Determine the (X, Y) coordinate at the center of the cell enclosing the given text.  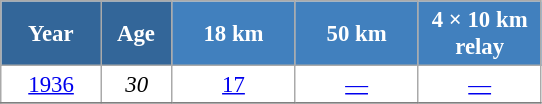
18 km (234, 34)
Age (136, 34)
50 km (356, 34)
4 × 10 km relay (480, 34)
30 (136, 85)
Year (52, 34)
17 (234, 85)
1936 (52, 85)
